For the text-containing cell, return its midpoint in [x, y] coordinate format. 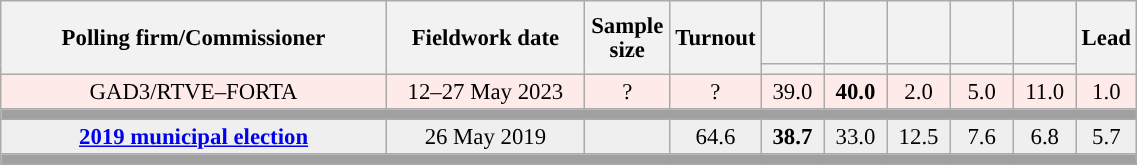
Lead [1106, 38]
40.0 [856, 92]
38.7 [792, 138]
11.0 [1044, 92]
Fieldwork date [485, 38]
Polling firm/Commissioner [194, 38]
6.8 [1044, 138]
5.0 [982, 92]
7.6 [982, 138]
GAD3/RTVE–FORTA [194, 92]
12–27 May 2023 [485, 92]
1.0 [1106, 92]
2.0 [918, 92]
2019 municipal election [194, 138]
5.7 [1106, 138]
12.5 [918, 138]
64.6 [716, 138]
Turnout [716, 38]
33.0 [856, 138]
Sample size [627, 38]
39.0 [792, 92]
26 May 2019 [485, 138]
